Return the [X, Y] coordinate for the center point of the cell that contains the specified text.  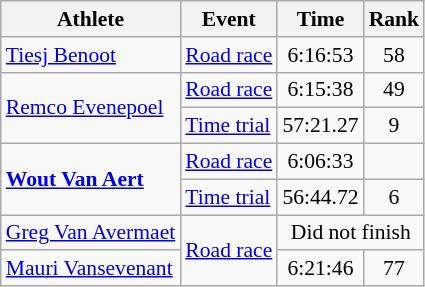
Mauri Vansevenant [91, 269]
56:44.72 [320, 197]
57:21.27 [320, 126]
Tiesj Benoot [91, 55]
Remco Evenepoel [91, 108]
Did not finish [350, 233]
6:16:53 [320, 55]
Athlete [91, 19]
49 [394, 90]
Event [228, 19]
77 [394, 269]
6:06:33 [320, 162]
Time [320, 19]
9 [394, 126]
58 [394, 55]
Wout Van Aert [91, 180]
6 [394, 197]
Rank [394, 19]
6:21:46 [320, 269]
Greg Van Avermaet [91, 233]
6:15:38 [320, 90]
